Find where the given text appears and provide that cell's center as (x, y) coordinate. 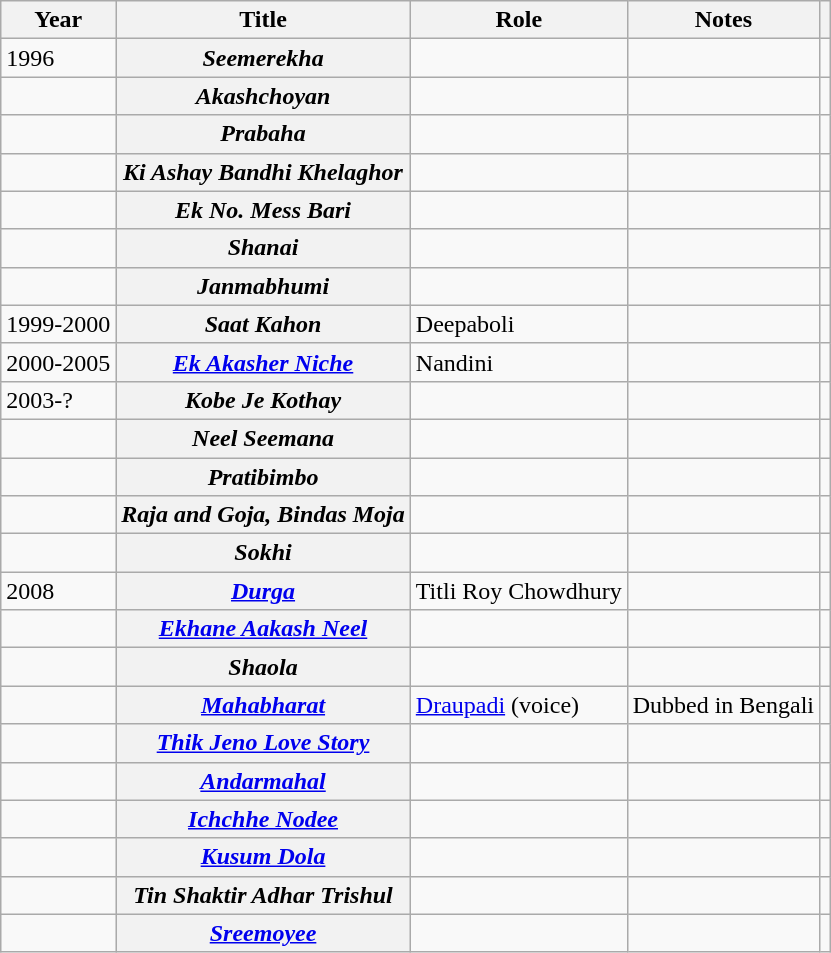
2008 (58, 591)
Seemerekha (263, 58)
Durga (263, 591)
Saat Kahon (263, 324)
Ek No. Mess Bari (263, 210)
Kusum Dola (263, 857)
Janmabhumi (263, 286)
Nandini (518, 362)
Raja and Goja, Bindas Moja (263, 515)
Pratibimbo (263, 477)
1999-2000 (58, 324)
Akashchoyan (263, 96)
Kobe Je Kothay (263, 400)
Notes (723, 20)
Prabaha (263, 134)
Sokhi (263, 553)
Shaola (263, 667)
Deepaboli (518, 324)
Role (518, 20)
Thik Jeno Love Story (263, 743)
2003-? (58, 400)
Dubbed in Bengali (723, 705)
Title (263, 20)
Titli Roy Chowdhury (518, 591)
Ek Akasher Niche (263, 362)
1996 (58, 58)
Ichchhe Nodee (263, 819)
Sreemoyee (263, 933)
Ki Ashay Bandhi Khelaghor (263, 172)
Ekhane Aakash Neel (263, 629)
Year (58, 20)
Neel Seemana (263, 438)
Draupadi (voice) (518, 705)
2000-2005 (58, 362)
Andarmahal (263, 781)
Mahabharat (263, 705)
Shanai (263, 248)
Tin Shaktir Adhar Trishul (263, 895)
